Determine the (x, y) coordinate at the center of the cell enclosing the given text.  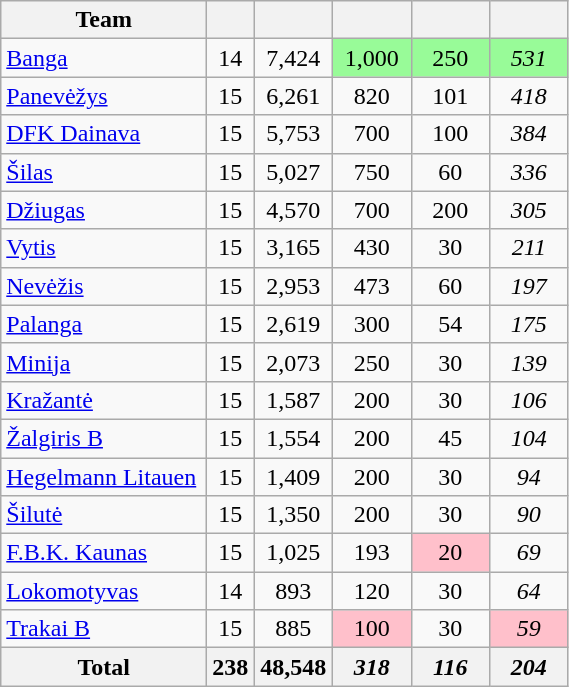
94 (530, 477)
1,350 (294, 515)
101 (450, 96)
Panevėžys (104, 96)
473 (372, 286)
Šilutė (104, 515)
2,073 (294, 362)
3,165 (294, 248)
336 (530, 172)
2,953 (294, 286)
Kražantė (104, 400)
820 (372, 96)
211 (530, 248)
197 (530, 286)
238 (230, 667)
1,409 (294, 477)
175 (530, 324)
2,619 (294, 324)
6,261 (294, 96)
20 (450, 553)
116 (450, 667)
59 (530, 629)
DFK Dainava (104, 134)
54 (450, 324)
305 (530, 210)
106 (530, 400)
384 (530, 134)
5,027 (294, 172)
Nevėžis (104, 286)
Šilas (104, 172)
Džiugas (104, 210)
48,548 (294, 667)
318 (372, 667)
90 (530, 515)
120 (372, 591)
1,587 (294, 400)
1,554 (294, 438)
Žalgiris B (104, 438)
Total (104, 667)
F.B.K. Kaunas (104, 553)
Trakai B (104, 629)
531 (530, 58)
69 (530, 553)
139 (530, 362)
45 (450, 438)
1,000 (372, 58)
7,424 (294, 58)
Vytis (104, 248)
Banga (104, 58)
1,025 (294, 553)
Hegelmann Litauen (104, 477)
430 (372, 248)
64 (530, 591)
Minija (104, 362)
Palanga (104, 324)
885 (294, 629)
300 (372, 324)
Team (104, 20)
193 (372, 553)
104 (530, 438)
750 (372, 172)
Lokomotyvas (104, 591)
204 (530, 667)
418 (530, 96)
893 (294, 591)
4,570 (294, 210)
5,753 (294, 134)
